For the text-containing cell, return its midpoint in (X, Y) coordinate format. 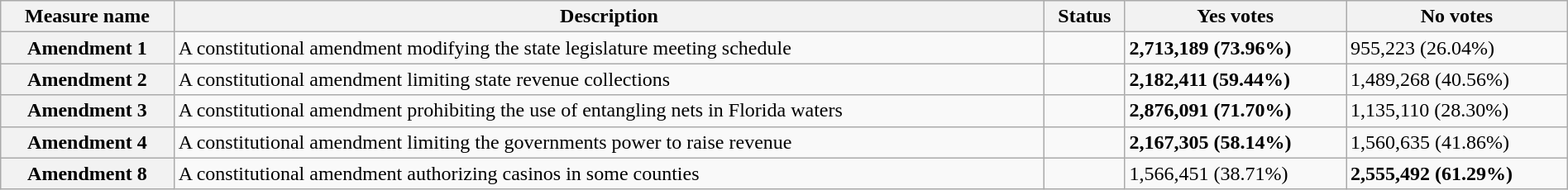
Amendment 4 (88, 142)
1,135,110 (28.30%) (1457, 111)
Measure name (88, 17)
1,566,451 (38.71%) (1236, 173)
A constitutional amendment authorizing casinos in some counties (609, 173)
Status (1085, 17)
2,182,411 (59.44%) (1236, 79)
1,489,268 (40.56%) (1457, 79)
2,713,189 (73.96%) (1236, 48)
2,555,492 (61.29%) (1457, 173)
A constitutional amendment limiting state revenue collections (609, 79)
955,223 (26.04%) (1457, 48)
Amendment 8 (88, 173)
A constitutional amendment limiting the governments power to raise revenue (609, 142)
A constitutional amendment prohibiting the use of entangling nets in Florida waters (609, 111)
Yes votes (1236, 17)
Amendment 2 (88, 79)
No votes (1457, 17)
2,876,091 (71.70%) (1236, 111)
2,167,305 (58.14%) (1236, 142)
Amendment 3 (88, 111)
Amendment 1 (88, 48)
A constitutional amendment modifying the state legislature meeting schedule (609, 48)
1,560,635 (41.86%) (1457, 142)
Description (609, 17)
